Provide the [x, y] coordinate of the cell's center where the given text is located.  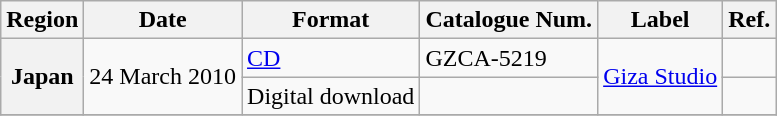
Digital download [331, 96]
Label [660, 20]
24 March 2010 [163, 77]
GZCA-5219 [509, 58]
Japan [42, 77]
Giza Studio [660, 77]
Catalogue Num. [509, 20]
CD [331, 58]
Date [163, 20]
Ref. [750, 20]
Format [331, 20]
Region [42, 20]
